Extract the [X, Y] coordinate from the center of the cell holding the provided text.  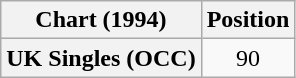
UK Singles (OCC) [101, 58]
Position [248, 20]
Chart (1994) [101, 20]
90 [248, 58]
